From the cell containing the given text, extract its center point as (x, y) coordinate. 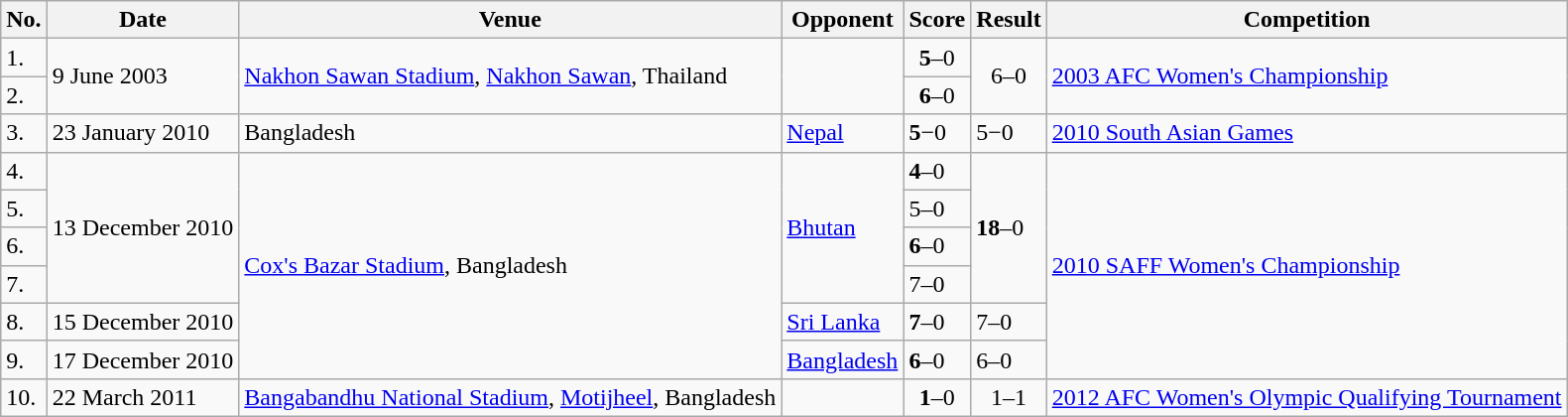
22 March 2011 (143, 397)
Opponent (843, 20)
10. (24, 397)
Date (143, 20)
2010 South Asian Games (1307, 133)
Sri Lanka (843, 322)
8. (24, 322)
23 January 2010 (143, 133)
Nakhon Sawan Stadium, Nakhon Sawan, Thailand (510, 76)
Venue (510, 20)
4–0 (937, 171)
2. (24, 95)
Bhutan (843, 227)
2010 SAFF Women's Championship (1307, 265)
13 December 2010 (143, 227)
6. (24, 246)
Nepal (843, 133)
Cox's Bazar Stadium, Bangladesh (510, 265)
9 June 2003 (143, 76)
3. (24, 133)
Bangabandhu National Stadium, Motijheel, Bangladesh (510, 397)
4. (24, 171)
2003 AFC Women's Championship (1307, 76)
7. (24, 284)
Score (937, 20)
Competition (1307, 20)
18–0 (1009, 227)
17 December 2010 (143, 359)
Result (1009, 20)
2012 AFC Women's Olympic Qualifying Tournament (1307, 397)
1–0 (937, 397)
9. (24, 359)
5. (24, 208)
No. (24, 20)
1. (24, 58)
1–1 (1009, 397)
15 December 2010 (143, 322)
